Provide the [x, y] coordinate of the cell's center where the given text is located.  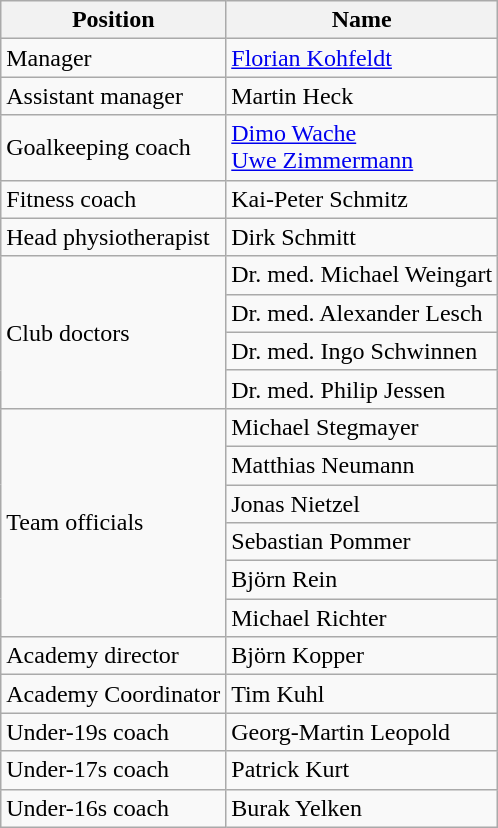
Assistant manager [114, 96]
Jonas Nietzel [362, 503]
Under-19s coach [114, 732]
Name [362, 20]
Patrick Kurt [362, 770]
Martin Heck [362, 96]
Under-16s coach [114, 808]
Björn Rein [362, 580]
Dr. med. Philip Jessen [362, 389]
Position [114, 20]
Tim Kuhl [362, 694]
Head physiotherapist [114, 237]
Dr. med. Alexander Lesch [362, 313]
Björn Kopper [362, 656]
Club doctors [114, 332]
Dr. med. Michael Weingart [362, 275]
Georg-Martin Leopold [362, 732]
Goalkeeping coach [114, 148]
Dimo Wache Uwe Zimmermann [362, 148]
Sebastian Pommer [362, 542]
Dr. med. Ingo Schwinnen [362, 351]
Michael Stegmayer [362, 427]
Academy Coordinator [114, 694]
Dirk Schmitt [362, 237]
Kai-Peter Schmitz [362, 199]
Under-17s coach [114, 770]
Matthias Neumann [362, 465]
Manager [114, 58]
Michael Richter [362, 618]
Team officials [114, 522]
Academy director [114, 656]
Burak Yelken [362, 808]
Florian Kohfeldt [362, 58]
Fitness coach [114, 199]
